From the cell containing the given text, extract its center point as (x, y) coordinate. 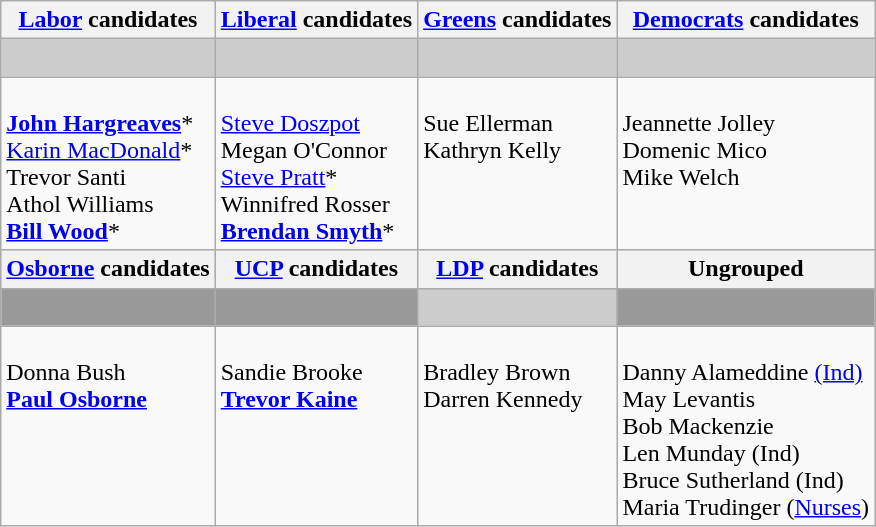
Danny Alameddine (Ind) May Levantis Bob Mackenzie Len Munday (Ind) Bruce Sutherland (Ind) Maria Trudinger (Nurses) (746, 426)
Democrats candidates (746, 20)
Sue Ellerman Kathryn Kelly (518, 164)
John Hargreaves* Karin MacDonald* Trevor Santi Athol Williams Bill Wood* (108, 164)
Ungrouped (746, 269)
Bradley Brown Darren Kennedy (518, 426)
Liberal candidates (316, 20)
UCP candidates (316, 269)
Greens candidates (518, 20)
Donna Bush Paul Osborne (108, 426)
Jeannette Jolley Domenic Mico Mike Welch (746, 164)
Labor candidates (108, 20)
Sandie Brooke Trevor Kaine (316, 426)
LDP candidates (518, 269)
Steve Doszpot Megan O'Connor Steve Pratt* Winnifred Rosser Brendan Smyth* (316, 164)
Osborne candidates (108, 269)
